Search for the cell housing the specified text and yield its [X, Y] center coordinate. 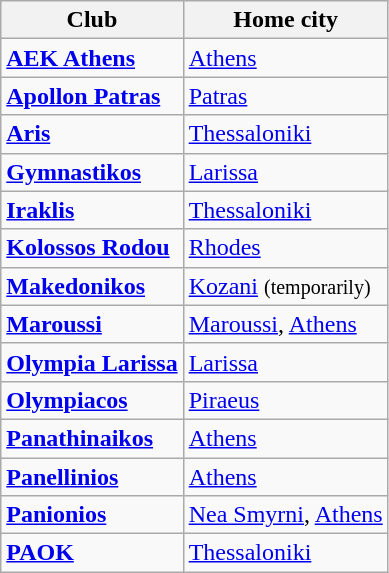
Panathinaikos [92, 438]
Olympiacos [92, 400]
Rhodes [286, 248]
Gymnastikos [92, 172]
Maroussi, Athens [286, 324]
Home city [286, 20]
Panionios [92, 515]
Maroussi [92, 324]
PAOK [92, 553]
Club [92, 20]
Nea Smyrni, Athens [286, 515]
Apollon Patras [92, 96]
Piraeus [286, 400]
Olympia Larissa [92, 362]
Kozani (temporarily) [286, 286]
Iraklis [92, 210]
AEK Athens [92, 58]
Patras [286, 96]
Aris [92, 134]
Makedonikos [92, 286]
Kolossos Rodou [92, 248]
Panellinios [92, 477]
